For the text-containing cell, return its midpoint in (x, y) coordinate format. 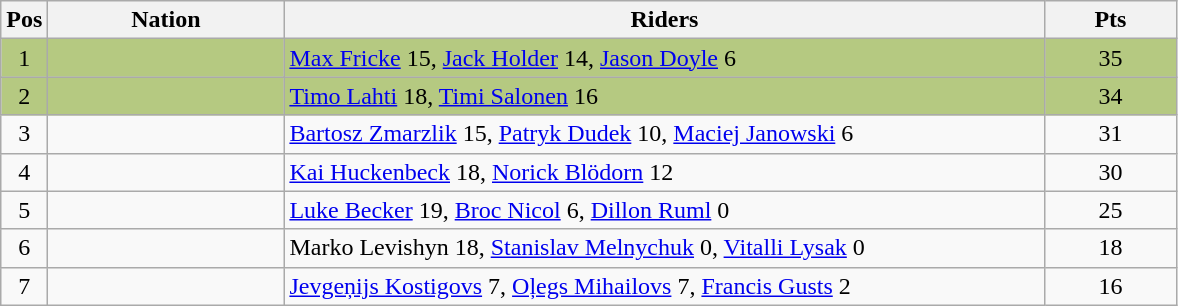
Kai Huckenbeck 18, Norick Blödorn 12 (664, 172)
Nation (166, 20)
1 (24, 58)
Bartosz Zmarzlik 15, Patryk Dudek 10, Maciej Janowski 6 (664, 134)
25 (1110, 210)
3 (24, 134)
Pos (24, 20)
31 (1110, 134)
18 (1110, 248)
16 (1110, 286)
Luke Becker 19, Broc Nicol 6, Dillon Ruml 0 (664, 210)
4 (24, 172)
Timo Lahti 18, Timi Salonen 16 (664, 96)
2 (24, 96)
Marko Levishyn 18, Stanislav Melnychuk 0, Vitalli Lysak 0 (664, 248)
Riders (664, 20)
Max Fricke 15, Jack Holder 14, Jason Doyle 6 (664, 58)
6 (24, 248)
30 (1110, 172)
Pts (1110, 20)
5 (24, 210)
Jevgeņijs Kostigovs 7, Oļegs Mihailovs 7, Francis Gusts 2 (664, 286)
35 (1110, 58)
7 (24, 286)
34 (1110, 96)
